Pinpoint the cell where the given text exists, returning its [x, y] midpoint coordinate. 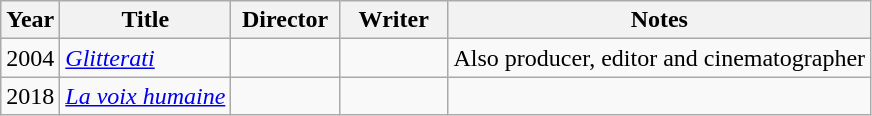
Director [286, 20]
2018 [30, 96]
La voix humaine [146, 96]
Title [146, 20]
2004 [30, 58]
Glitterati [146, 58]
Writer [394, 20]
Also producer, editor and cinematographer [660, 58]
Year [30, 20]
Notes [660, 20]
